Output the (x, y) coordinate of the center of the cell containing the given text.  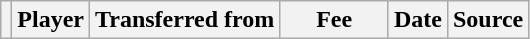
Fee (334, 20)
Transferred from (185, 20)
Player (51, 20)
Source (488, 20)
Date (418, 20)
